Output the [X, Y] coordinate of the center of the cell containing the given text.  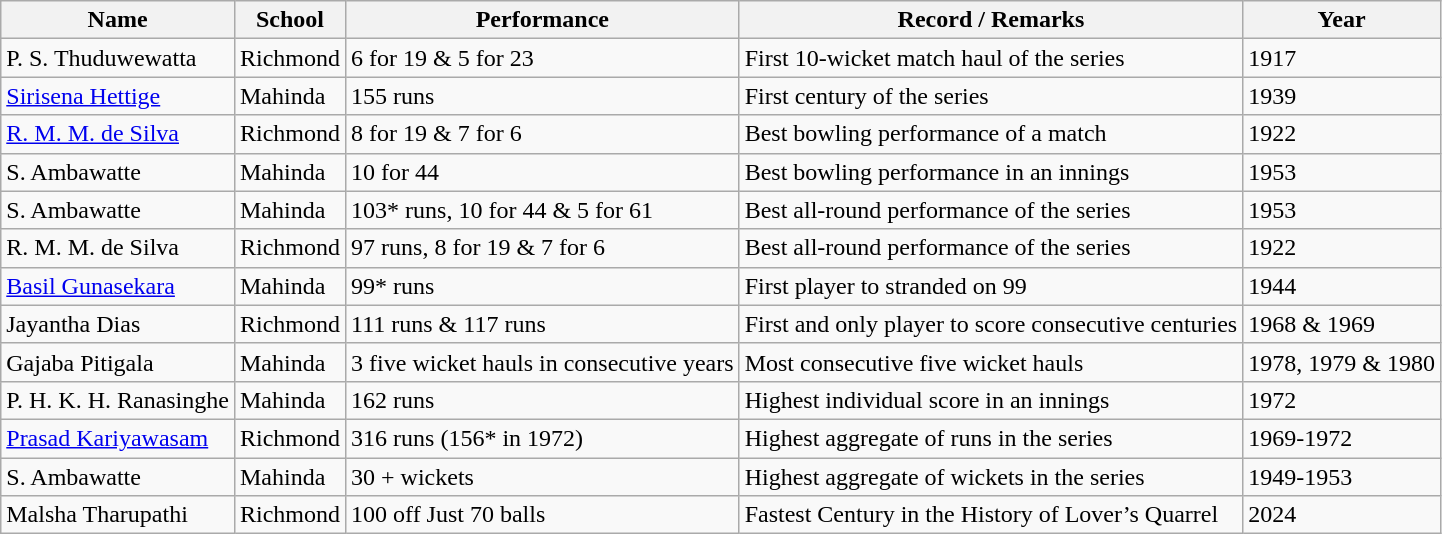
Fastest Century in the History of Lover’s Quarrel [991, 515]
Prasad Kariyawasam [118, 438]
P. H. K. H. Ranasinghe [118, 400]
2024 [1342, 515]
1978, 1979 & 1980 [1342, 362]
6 for 19 & 5 for 23 [543, 58]
97 runs, 8 for 19 & 7 for 6 [543, 248]
103* runs, 10 for 44 & 5 for 61 [543, 210]
111 runs & 117 runs [543, 324]
Record / Remarks [991, 20]
10 for 44 [543, 172]
1972 [1342, 400]
Jayantha Dias [118, 324]
1969-1972 [1342, 438]
Basil Gunasekara [118, 286]
1917 [1342, 58]
8 for 19 & 7 for 6 [543, 134]
1949-1953 [1342, 477]
Gajaba Pitigala [118, 362]
99* runs [543, 286]
Sirisena Hettige [118, 96]
155 runs [543, 96]
3 five wicket hauls in consecutive years [543, 362]
316 runs (156* in 1972) [543, 438]
1944 [1342, 286]
First century of the series [991, 96]
First 10-wicket match haul of the series [991, 58]
Highest individual score in an innings [991, 400]
School [290, 20]
Performance [543, 20]
100 off Just 70 balls [543, 515]
First player to stranded on 99 [991, 286]
1968 & 1969 [1342, 324]
162 runs [543, 400]
Name [118, 20]
Best bowling performance of a match [991, 134]
Highest aggregate of runs in the series [991, 438]
Best bowling performance in an innings [991, 172]
Year [1342, 20]
1939 [1342, 96]
P. S. Thuduwewatta [118, 58]
Most consecutive five wicket hauls [991, 362]
First and only player to score consecutive centuries [991, 324]
30 + wickets [543, 477]
Malsha Tharupathi [118, 515]
Highest aggregate of wickets in the series [991, 477]
